Scan for the cell matching the given text and deliver its [X, Y] coordinate at center. 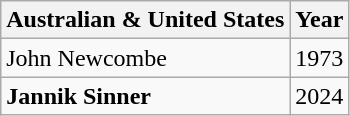
Australian & United States [146, 20]
John Newcombe [146, 58]
Year [320, 20]
Jannik Sinner [146, 96]
1973 [320, 58]
2024 [320, 96]
